Capture the cell that displays the provided text and extract its [x, y] central coordinate. 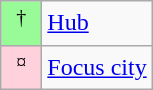
¤ [22, 68]
Focus city [97, 68]
† [22, 24]
Hub [97, 24]
